Search for the cell housing the specified text and yield its [X, Y] center coordinate. 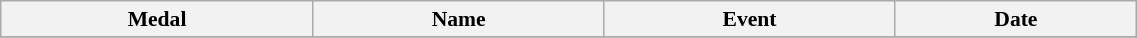
Name [458, 19]
Medal [158, 19]
Date [1016, 19]
Event [750, 19]
